Output the (x, y) coordinate of the center of the cell containing the given text.  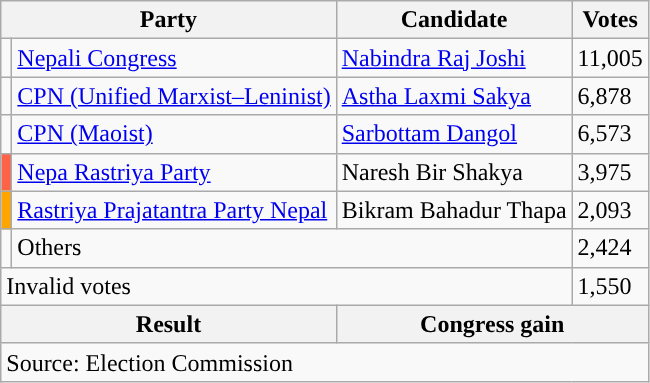
6,878 (610, 96)
Source: Election Commission (325, 362)
3,975 (610, 172)
Sarbottam Dangol (454, 134)
Party (168, 20)
Result (168, 324)
11,005 (610, 58)
1,550 (610, 286)
Invalid votes (286, 286)
Nepali Congress (174, 58)
Congress gain (492, 324)
Naresh Bir Shakya (454, 172)
Nepa Rastriya Party (174, 172)
Rastriya Prajatantra Party Nepal (174, 210)
Nabindra Raj Joshi (454, 58)
CPN (Unified Marxist–Leninist) (174, 96)
Bikram Bahadur Thapa (454, 210)
Votes (610, 20)
CPN (Maoist) (174, 134)
Astha Laxmi Sakya (454, 96)
Others (292, 248)
Candidate (454, 20)
6,573 (610, 134)
2,424 (610, 248)
2,093 (610, 210)
